Return the [X, Y] coordinate for the center point of the cell that contains the specified text.  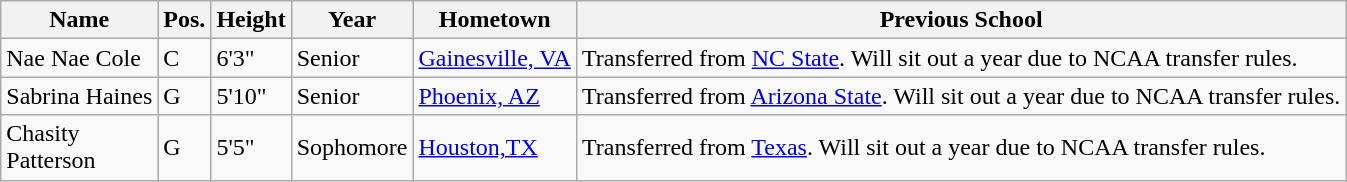
5'5" [251, 148]
Year [352, 20]
Nae Nae Cole [80, 58]
Hometown [495, 20]
Phoenix, AZ [495, 96]
5'10" [251, 96]
Gainesville, VA [495, 58]
C [184, 58]
6'3" [251, 58]
ChasityPatterson [80, 148]
Name [80, 20]
Transferred from Arizona State. Will sit out a year due to NCAA transfer rules. [960, 96]
Previous School [960, 20]
Sophomore [352, 148]
Houston,TX [495, 148]
Transferred from Texas. Will sit out a year due to NCAA transfer rules. [960, 148]
Pos. [184, 20]
Height [251, 20]
Transferred from NC State. Will sit out a year due to NCAA transfer rules. [960, 58]
Sabrina Haines [80, 96]
